Extract the (X, Y) coordinate from the center of the cell holding the provided text.  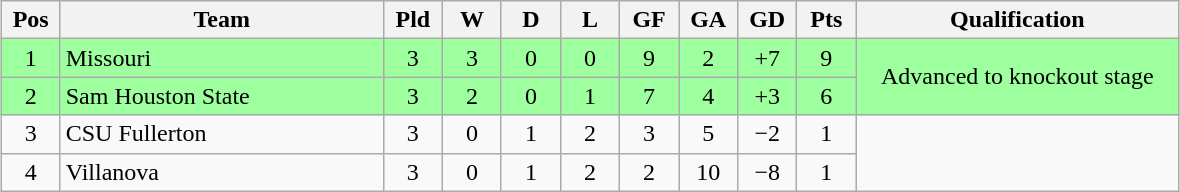
5 (708, 134)
−8 (768, 172)
W (472, 20)
Pts (826, 20)
7 (650, 96)
Advanced to knockout stage (1018, 77)
Pos (30, 20)
Missouri (222, 58)
D (530, 20)
GA (708, 20)
GF (650, 20)
CSU Fullerton (222, 134)
L (590, 20)
Villanova (222, 172)
Team (222, 20)
Sam Houston State (222, 96)
Qualification (1018, 20)
Pld (412, 20)
6 (826, 96)
+3 (768, 96)
10 (708, 172)
−2 (768, 134)
GD (768, 20)
+7 (768, 58)
